Locate the cell with the specified text and output its [X, Y] center coordinate. 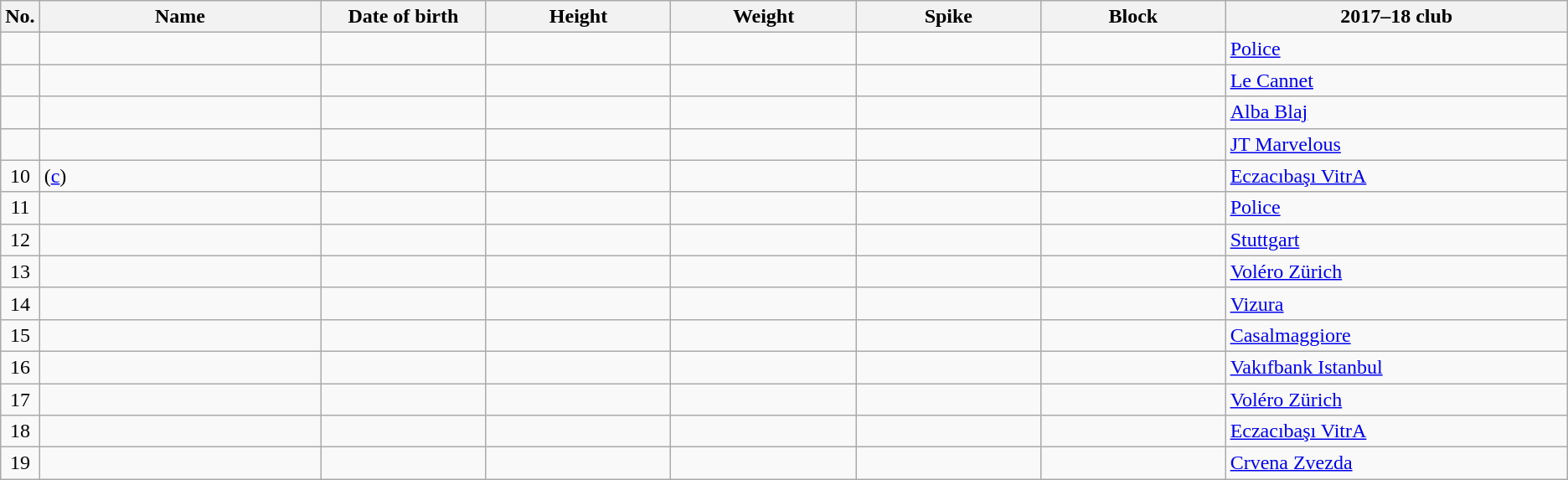
12 [20, 240]
11 [20, 208]
(c) [180, 176]
Vakıfbank Istanbul [1396, 367]
Crvena Zvezda [1396, 463]
Height [578, 17]
No. [20, 17]
Name [180, 17]
13 [20, 271]
Alba Blaj [1396, 112]
Le Cannet [1396, 80]
2017–18 club [1396, 17]
10 [20, 176]
14 [20, 303]
18 [20, 431]
JT Marvelous [1396, 144]
Stuttgart [1396, 240]
Date of birth [404, 17]
15 [20, 335]
16 [20, 367]
Vizura [1396, 303]
Spike [948, 17]
19 [20, 463]
Block [1134, 17]
Weight [764, 17]
Casalmaggiore [1396, 335]
17 [20, 400]
